Return the [X, Y] coordinate for the center point of the cell that contains the specified text.  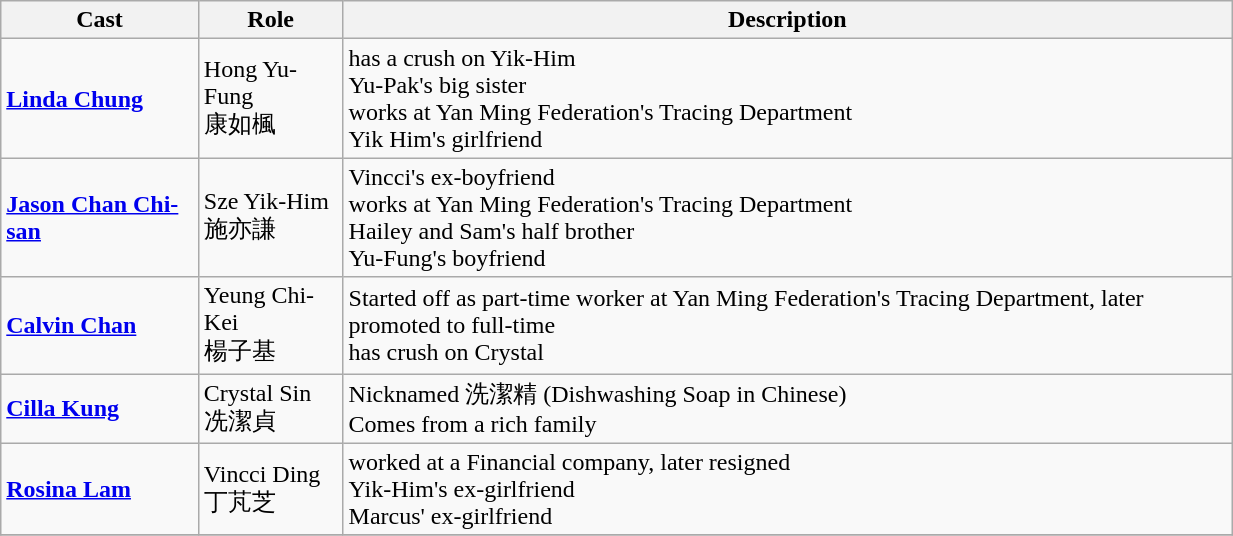
Nicknamed 洗潔精 (Dishwashing Soap in Chinese)Comes from a rich family [788, 409]
Role [270, 20]
has a crush on Yik-HimYu-Pak's big sisterworks at Yan Ming Federation's Tracing DepartmentYik Him's girlfriend [788, 98]
Cast [100, 20]
Hong Yu-Fung康如楓 [270, 98]
Cilla Kung [100, 409]
Calvin Chan [100, 326]
Started off as part-time worker at Yan Ming Federation's Tracing Department, later promoted to full-time has crush on Crystal [788, 326]
Jason Chan Chi-san [100, 218]
Rosina Lam [100, 489]
Vincci's ex-boyfriendworks at Yan Ming Federation's Tracing DepartmentHailey and Sam's half brotherYu-Fung's boyfriend [788, 218]
Sze Yik-Him施亦謙 [270, 218]
worked at a Financial company, later resignedYik-Him's ex-girlfriendMarcus' ex-girlfriend [788, 489]
Vincci Ding丁芃芝 [270, 489]
Yeung Chi-Kei楊子基 [270, 326]
Linda Chung [100, 98]
Description [788, 20]
Crystal Sin冼潔貞 [270, 409]
